Provide the [x, y] coordinate of the cell's center where the given text is located.  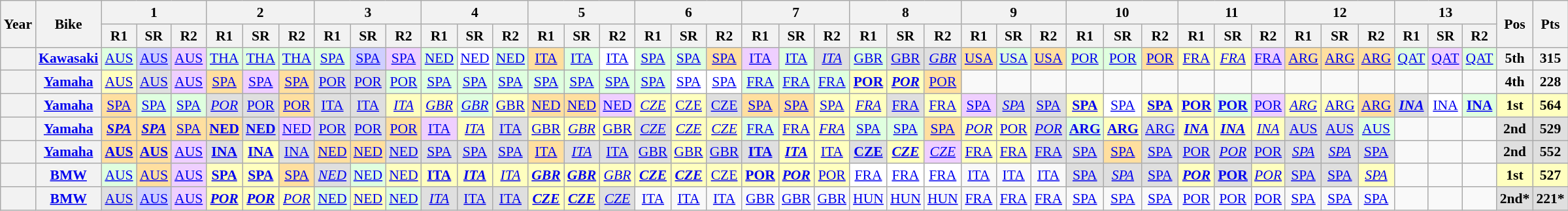
3 [367, 12]
Kawasaki [68, 59]
11 [1232, 12]
315 [1550, 59]
13 [1445, 12]
552 [1550, 152]
2nd* [1515, 199]
228 [1550, 82]
529 [1550, 129]
6 [689, 12]
9 [1014, 12]
10 [1122, 12]
5th [1515, 59]
1 [154, 12]
12 [1340, 12]
Bike [68, 24]
564 [1550, 106]
2 [260, 12]
527 [1550, 176]
8 [906, 12]
4 [475, 12]
Pts [1550, 24]
221* [1550, 199]
5 [582, 12]
Year [18, 24]
Pos [1515, 24]
4th [1515, 82]
7 [796, 12]
